Detect which cell encompasses the target text, then output its (X, Y) center coordinate. 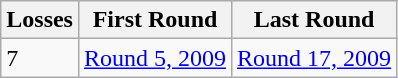
Round 5, 2009 (154, 58)
Round 17, 2009 (314, 58)
Last Round (314, 20)
First Round (154, 20)
Losses (40, 20)
7 (40, 58)
